Return the [X, Y] coordinate for the center point of the cell that contains the specified text.  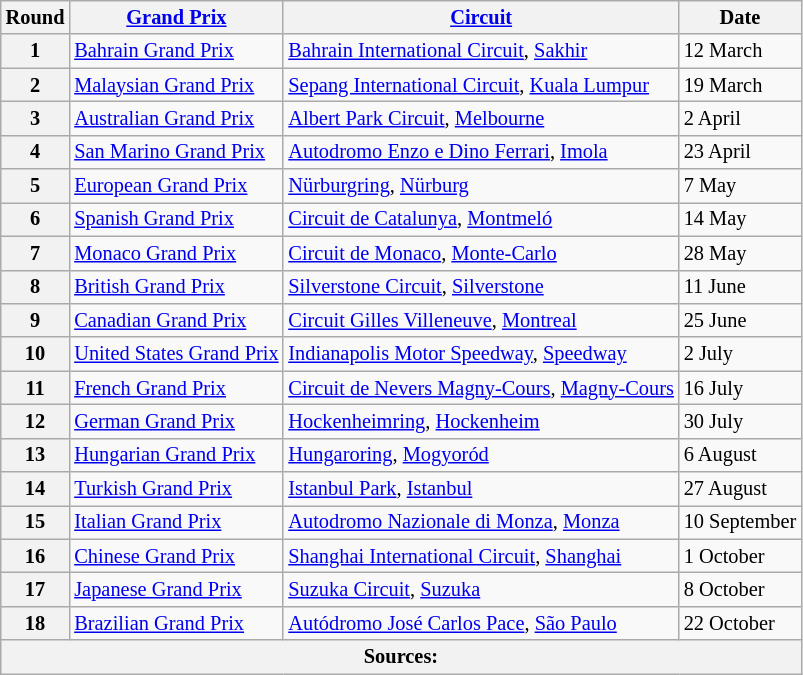
3 [36, 118]
Canadian Grand Prix [176, 320]
4 [36, 152]
Chinese Grand Prix [176, 556]
2 [36, 85]
Autódromo José Carlos Pace, São Paulo [480, 623]
Bahrain Grand Prix [176, 51]
Hungarian Grand Prix [176, 455]
19 March [740, 85]
5 [36, 186]
Bahrain International Circuit, Sakhir [480, 51]
2 July [740, 354]
Australian Grand Prix [176, 118]
7 [36, 253]
27 August [740, 489]
6 [36, 219]
Spanish Grand Prix [176, 219]
Autodromo Enzo e Dino Ferrari, Imola [480, 152]
Sepang International Circuit, Kuala Lumpur [480, 85]
2 April [740, 118]
10 [36, 354]
Turkish Grand Prix [176, 489]
Brazilian Grand Prix [176, 623]
British Grand Prix [176, 287]
Round [36, 17]
French Grand Prix [176, 388]
16 [36, 556]
Circuit de Catalunya, Montmeló [480, 219]
25 June [740, 320]
Autodromo Nazionale di Monza, Monza [480, 522]
Circuit de Monaco, Monte-Carlo [480, 253]
16 July [740, 388]
Suzuka Circuit, Suzuka [480, 589]
San Marino Grand Prix [176, 152]
European Grand Prix [176, 186]
8 October [740, 589]
Silverstone Circuit, Silverstone [480, 287]
Indianapolis Motor Speedway, Speedway [480, 354]
Malaysian Grand Prix [176, 85]
Circuit Gilles Villeneuve, Montreal [480, 320]
12 March [740, 51]
Circuit de Nevers Magny-Cours, Magny-Cours [480, 388]
Sources: [401, 657]
15 [36, 522]
Grand Prix [176, 17]
12 [36, 421]
German Grand Prix [176, 421]
6 August [740, 455]
Istanbul Park, Istanbul [480, 489]
Circuit [480, 17]
Italian Grand Prix [176, 522]
Shanghai International Circuit, Shanghai [480, 556]
17 [36, 589]
1 October [740, 556]
Nürburgring, Nürburg [480, 186]
30 July [740, 421]
11 June [740, 287]
Date [740, 17]
22 October [740, 623]
23 April [740, 152]
18 [36, 623]
14 [36, 489]
14 May [740, 219]
28 May [740, 253]
Japanese Grand Prix [176, 589]
9 [36, 320]
Albert Park Circuit, Melbourne [480, 118]
Monaco Grand Prix [176, 253]
United States Grand Prix [176, 354]
13 [36, 455]
1 [36, 51]
8 [36, 287]
Hungaroring, Mogyoród [480, 455]
7 May [740, 186]
Hockenheimring, Hockenheim [480, 421]
11 [36, 388]
10 September [740, 522]
